Identify which cell holds the provided text, then report its [x, y] central coordinate. 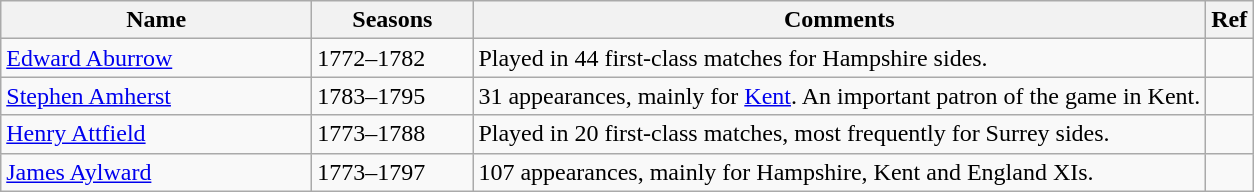
Seasons [392, 20]
James Aylward [156, 172]
Stephen Amherst [156, 96]
Henry Attfield [156, 134]
1772–1782 [392, 58]
31 appearances, mainly for Kent. An important patron of the game in Kent. [840, 96]
107 appearances, mainly for Hampshire, Kent and England XIs. [840, 172]
Comments [840, 20]
Name [156, 20]
Ref [1230, 20]
1783–1795 [392, 96]
Played in 20 first-class matches, most frequently for Surrey sides. [840, 134]
1773–1788 [392, 134]
1773–1797 [392, 172]
Played in 44 first-class matches for Hampshire sides. [840, 58]
Edward Aburrow [156, 58]
